Pinpoint the cell where the given text exists, returning its [x, y] midpoint coordinate. 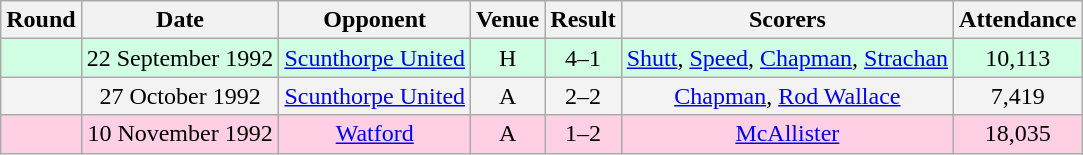
Round [41, 20]
Venue [508, 20]
18,035 [1018, 134]
Result [583, 20]
22 September 1992 [180, 58]
27 October 1992 [180, 96]
Chapman, Rod Wallace [787, 96]
7,419 [1018, 96]
Attendance [1018, 20]
Scorers [787, 20]
H [508, 58]
4–1 [583, 58]
Shutt, Speed, Chapman, Strachan [787, 58]
Watford [375, 134]
Date [180, 20]
1–2 [583, 134]
10 November 1992 [180, 134]
McAllister [787, 134]
10,113 [1018, 58]
2–2 [583, 96]
Opponent [375, 20]
